Return the (x, y) coordinate for the center point of the cell that contains the specified text.  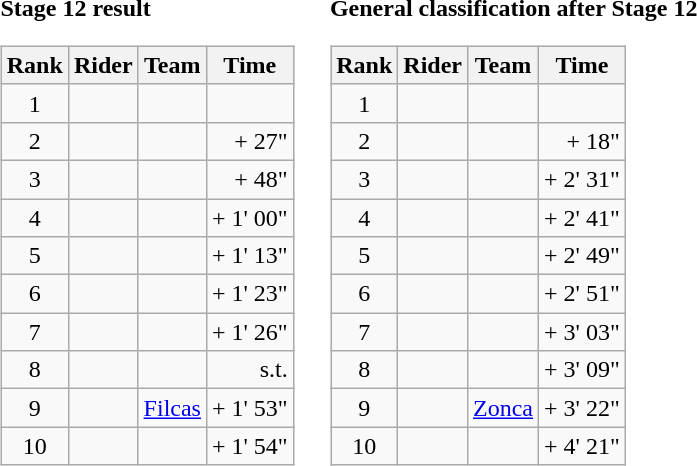
+ 18" (582, 141)
Zonca (504, 408)
+ 3' 03" (582, 332)
+ 2' 41" (582, 217)
+ 1' 54" (250, 446)
+ 1' 00" (250, 217)
+ 48" (250, 179)
+ 1' 26" (250, 332)
+ 2' 49" (582, 256)
+ 3' 22" (582, 408)
+ 1' 23" (250, 294)
+ 1' 53" (250, 408)
+ 27" (250, 141)
+ 1' 13" (250, 256)
s.t. (250, 370)
+ 2' 51" (582, 294)
Filcas (172, 408)
+ 4' 21" (582, 446)
+ 3' 09" (582, 370)
+ 2' 31" (582, 179)
